For the text-containing cell, return its midpoint in (x, y) coordinate format. 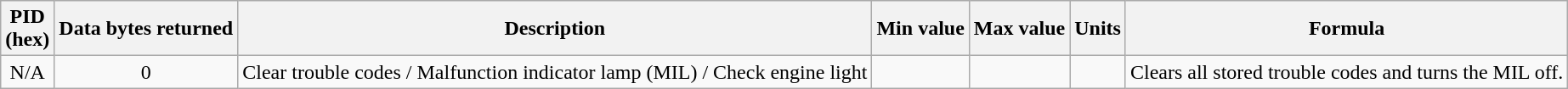
Clear trouble codes / Malfunction indicator lamp (MIL) / Check engine light (555, 72)
Description (555, 29)
Max value (1019, 29)
PID(hex) (27, 29)
N/A (27, 72)
Formula (1346, 29)
0 (146, 72)
Units (1098, 29)
Min value (920, 29)
Clears all stored trouble codes and turns the MIL off. (1346, 72)
Data bytes returned (146, 29)
